Pinpoint the cell where the given text exists, returning its [X, Y] midpoint coordinate. 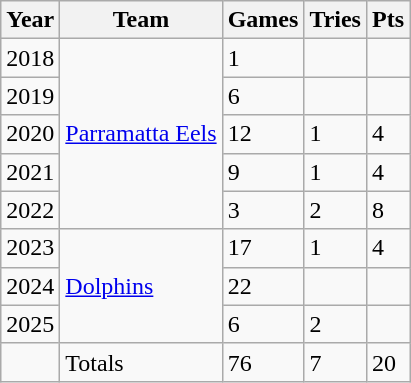
Year [30, 20]
17 [263, 248]
12 [263, 134]
7 [336, 362]
2022 [30, 210]
22 [263, 286]
2019 [30, 96]
Pts [388, 20]
2020 [30, 134]
3 [263, 210]
9 [263, 172]
8 [388, 210]
Dolphins [141, 286]
2025 [30, 324]
Parramatta Eels [141, 134]
Totals [141, 362]
2021 [30, 172]
2023 [30, 248]
76 [263, 362]
2024 [30, 286]
Tries [336, 20]
Team [141, 20]
Games [263, 20]
2018 [30, 58]
20 [388, 362]
